Find where the given text appears and provide that cell's center as (X, Y) coordinate. 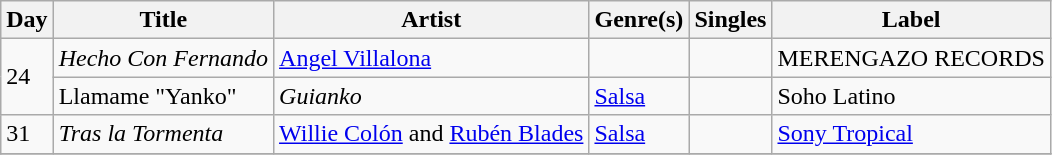
Willie Colón and Rubén Blades (432, 134)
Title (163, 20)
24 (27, 77)
Singles (730, 20)
Genre(s) (639, 20)
Soho Latino (911, 96)
Artist (432, 20)
Label (911, 20)
Sony Tropical (911, 134)
MERENGAZO RECORDS (911, 58)
Tras la Tormenta (163, 134)
Guianko (432, 96)
Angel Villalona (432, 58)
31 (27, 134)
Hecho Con Fernando (163, 58)
Day (27, 20)
Llamame "Yanko" (163, 96)
